Extract the (X, Y) coordinate from the center of the cell holding the provided text.  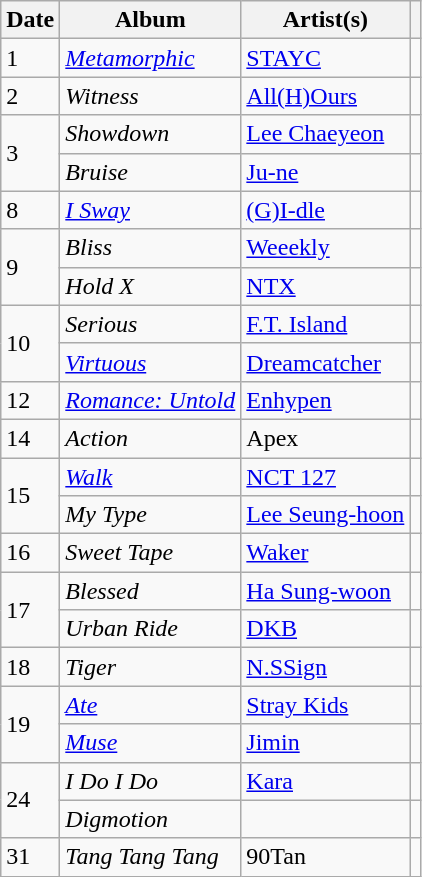
18 (30, 667)
Urban Ride (150, 629)
F.T. Island (326, 324)
Tang Tang Tang (150, 857)
9 (30, 267)
Sweet Tape (150, 553)
Ha Sung-woon (326, 591)
Apex (326, 438)
DKB (326, 629)
31 (30, 857)
15 (30, 496)
N.SSign (326, 667)
Romance: Untold (150, 400)
Weeekly (326, 248)
Witness (150, 96)
My Type (150, 515)
Lee Seung-hoon (326, 515)
Blessed (150, 591)
1 (30, 58)
Walk (150, 477)
Date (30, 20)
Digmotion (150, 819)
Serious (150, 324)
2 (30, 96)
Showdown (150, 134)
Ju-ne (326, 172)
Stray Kids (326, 705)
All(H)Ours (326, 96)
I Sway (150, 210)
8 (30, 210)
Bliss (150, 248)
Muse (150, 743)
10 (30, 343)
16 (30, 553)
19 (30, 724)
Tiger (150, 667)
I Do I Do (150, 781)
NTX (326, 286)
Artist(s) (326, 20)
Action (150, 438)
Virtuous (150, 362)
Waker (326, 553)
14 (30, 438)
Metamorphic (150, 58)
Jimin (326, 743)
Album (150, 20)
STAYC (326, 58)
Enhypen (326, 400)
12 (30, 400)
Bruise (150, 172)
3 (30, 153)
Hold X (150, 286)
Kara (326, 781)
17 (30, 610)
NCT 127 (326, 477)
Lee Chaeyeon (326, 134)
(G)I-dle (326, 210)
Dreamcatcher (326, 362)
Ate (150, 705)
24 (30, 800)
90Tan (326, 857)
